Determine the (X, Y) coordinate at the center of the cell enclosing the given text.  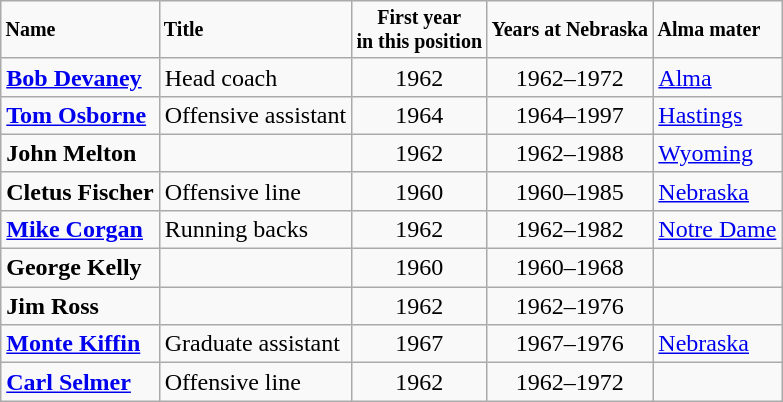
Offensive assistant (256, 115)
Mike Corgan (80, 229)
1964–1997 (570, 115)
1962–1988 (570, 153)
1964 (420, 115)
1967–1976 (570, 344)
Alma mater (718, 30)
Alma (718, 77)
First yearin this position (420, 30)
Running backs (256, 229)
Monte Kiffin (80, 344)
1960–1968 (570, 268)
George Kelly (80, 268)
Carl Selmer (80, 382)
Graduate assistant (256, 344)
1960–1985 (570, 191)
Tom Osborne (80, 115)
1962–1982 (570, 229)
Bob Devaney (80, 77)
Jim Ross (80, 306)
Name (80, 30)
1967 (420, 344)
Notre Dame (718, 229)
John Melton (80, 153)
Years at Nebraska (570, 30)
Cletus Fischer (80, 191)
Wyoming (718, 153)
Head coach (256, 77)
Hastings (718, 115)
Title (256, 30)
1962–1976 (570, 306)
